Search for the cell housing the specified text and yield its (x, y) center coordinate. 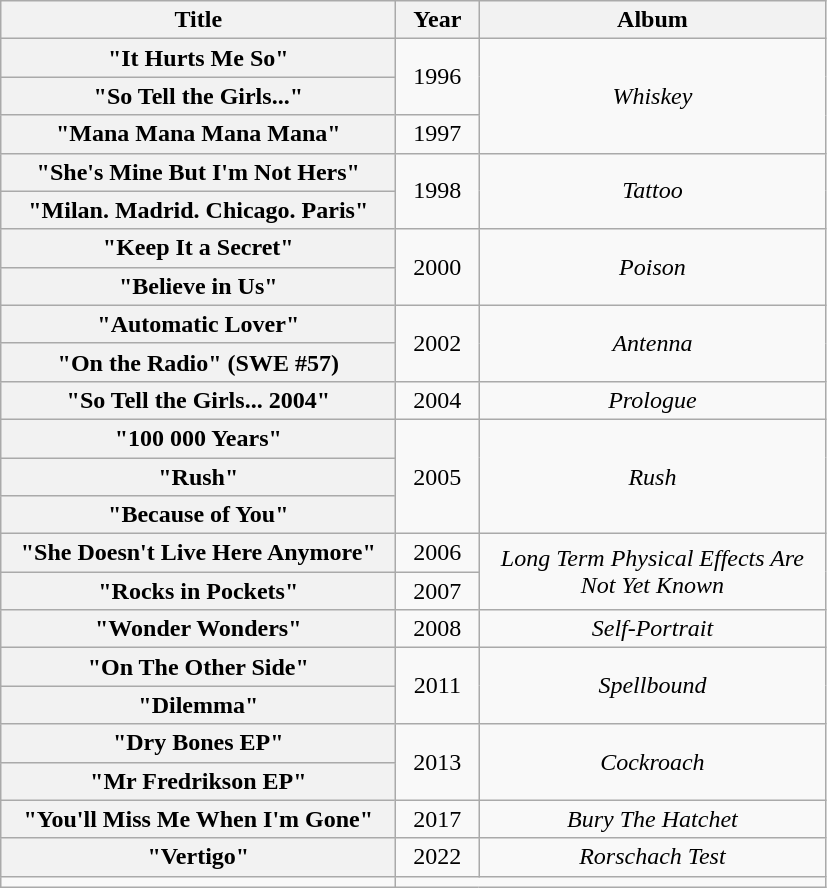
"Mr Fredrikson EP" (198, 781)
Year (438, 20)
2005 (438, 476)
2002 (438, 343)
Rorschach Test (652, 857)
"You'll Miss Me When I'm Gone" (198, 819)
"Because of You" (198, 515)
"Wonder Wonders" (198, 629)
Bury The Hatchet (652, 819)
Prologue (652, 400)
"Believe in Us" (198, 286)
"It Hurts Me So" (198, 58)
"Vertigo" (198, 857)
Poison (652, 267)
Spellbound (652, 686)
1996 (438, 77)
2000 (438, 267)
2022 (438, 857)
"On The Other Side" (198, 667)
Rush (652, 476)
"Dry Bones EP" (198, 743)
Tattoo (652, 191)
2007 (438, 591)
2008 (438, 629)
2011 (438, 686)
Album (652, 20)
1997 (438, 134)
2013 (438, 762)
Whiskey (652, 96)
2004 (438, 400)
"She's Mine But I'm Not Hers" (198, 172)
"100 000 Years" (198, 438)
Long Term Physical Effects Are Not Yet Known (652, 572)
"Dilemma" (198, 705)
"She Doesn't Live Here Anymore" (198, 553)
"Milan. Madrid. Chicago. Paris" (198, 210)
"Automatic Lover" (198, 324)
"Rush" (198, 477)
"Rocks in Pockets" (198, 591)
1998 (438, 191)
Self-Portrait (652, 629)
2006 (438, 553)
Cockroach (652, 762)
"So Tell the Girls..." (198, 96)
"Keep It a Secret" (198, 248)
"On the Radio" (SWE #57) (198, 362)
"So Tell the Girls... 2004" (198, 400)
Title (198, 20)
Antenna (652, 343)
2017 (438, 819)
"Mana Mana Mana Mana" (198, 134)
